Capture the cell that displays the provided text and extract its (X, Y) central coordinate. 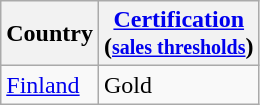
Finland (50, 85)
Gold (178, 85)
Certification(sales thresholds) (178, 34)
Country (50, 34)
